Extract the (x, y) coordinate from the center of the cell holding the provided text.  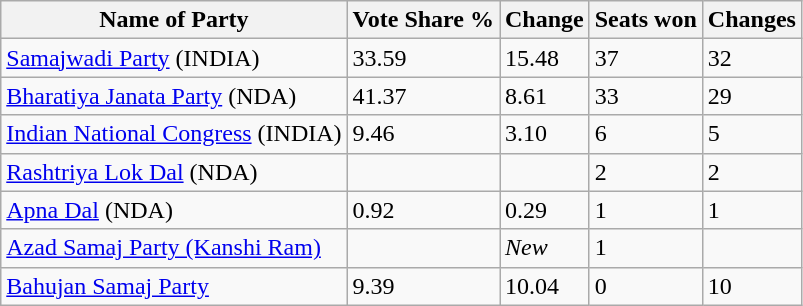
9.39 (423, 286)
Indian National Congress (INDIA) (174, 134)
6 (646, 134)
Apna Dal (NDA) (174, 210)
Rashtriya Lok Dal (NDA) (174, 172)
33 (646, 96)
Change (545, 20)
New (545, 248)
9.46 (423, 134)
Changes (752, 20)
10.04 (545, 286)
Bharatiya Janata Party (NDA) (174, 96)
33.59 (423, 58)
Bahujan Samaj Party (174, 286)
0 (646, 286)
15.48 (545, 58)
3.10 (545, 134)
5 (752, 134)
Samajwadi Party (INDIA) (174, 58)
Vote Share % (423, 20)
32 (752, 58)
Seats won (646, 20)
0.29 (545, 210)
Azad Samaj Party (Kanshi Ram) (174, 248)
8.61 (545, 96)
37 (646, 58)
10 (752, 286)
29 (752, 96)
0.92 (423, 210)
41.37 (423, 96)
Name of Party (174, 20)
